Locate the cell with the specified text and output its [x, y] center coordinate. 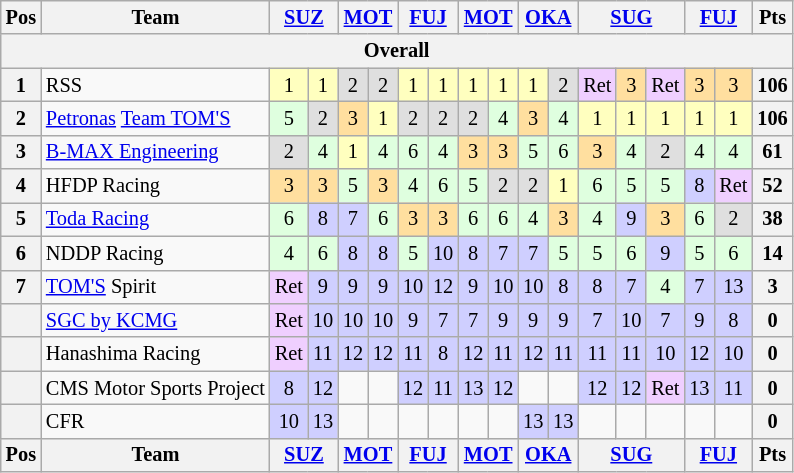
RSS [156, 85]
CMS Motor Sports Project [156, 388]
NDDP Racing [156, 253]
14 [772, 253]
52 [772, 186]
Toda Racing [156, 219]
Hanashima Racing [156, 354]
SGC by KCMG [156, 320]
Overall [397, 51]
61 [772, 152]
HFDP Racing [156, 186]
TOM'S Spirit [156, 287]
38 [772, 219]
Petronas Team TOM'S [156, 118]
B-MAX Engineering [156, 152]
CFR [156, 421]
